Return the (x, y) coordinate for the center point of the cell that contains the specified text.  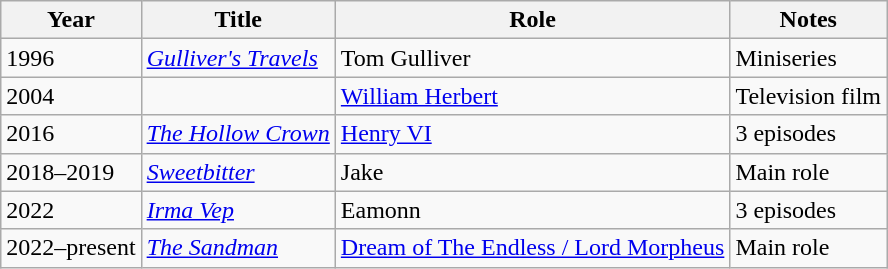
Gulliver's Travels (238, 58)
Year (71, 20)
Miniseries (808, 58)
2016 (71, 134)
Eamonn (532, 210)
The Hollow Crown (238, 134)
Henry VI (532, 134)
Role (532, 20)
Dream of The Endless / Lord Morpheus (532, 248)
Sweetbitter (238, 172)
2022 (71, 210)
1996 (71, 58)
The Sandman (238, 248)
Jake (532, 172)
Notes (808, 20)
Tom Gulliver (532, 58)
Irma Vep (238, 210)
William Herbert (532, 96)
2004 (71, 96)
Title (238, 20)
Television film (808, 96)
2018–2019 (71, 172)
2022–present (71, 248)
